Detect which cell encompasses the target text, then output its [x, y] center coordinate. 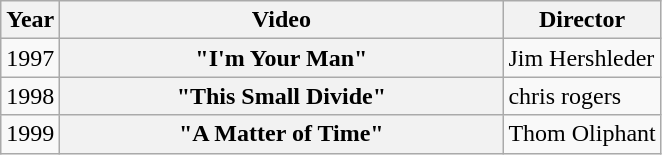
Jim Hershleder [582, 58]
"This Small Divide" [282, 96]
1997 [30, 58]
chris rogers [582, 96]
1999 [30, 134]
Thom Oliphant [582, 134]
"I'm Your Man" [282, 58]
Year [30, 20]
1998 [30, 96]
Video [282, 20]
"A Matter of Time" [282, 134]
Director [582, 20]
